Find where the given text appears and provide that cell's center as [X, Y] coordinate. 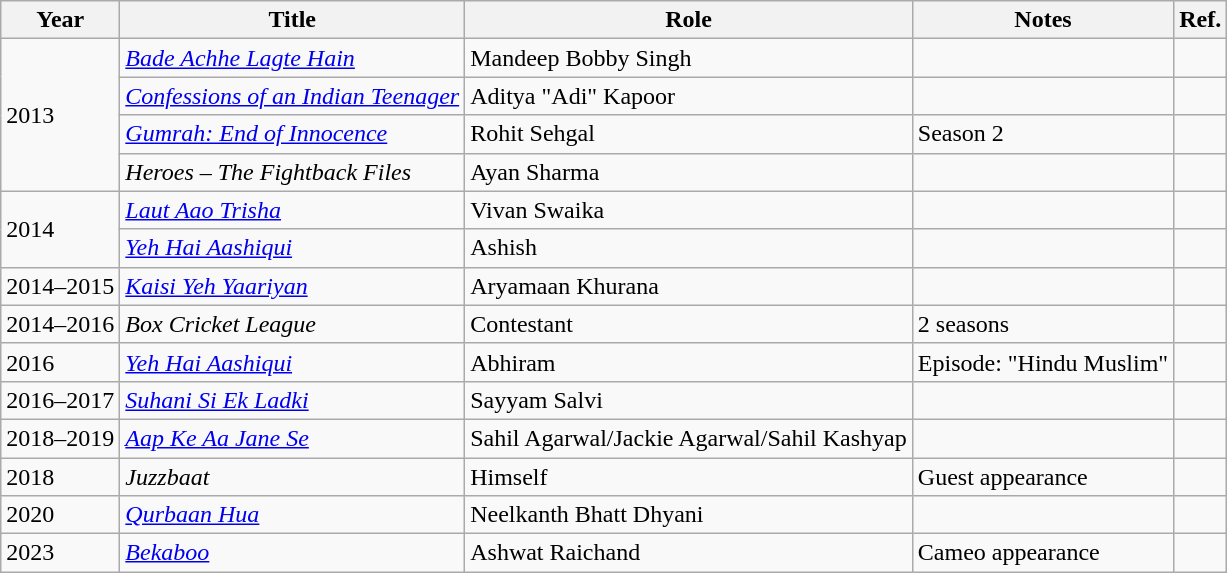
Box Cricket League [292, 324]
2018–2019 [60, 438]
Confessions of an Indian Teenager [292, 96]
Vivan Swaika [689, 210]
Bade Achhe Lagte Hain [292, 58]
2016–2017 [60, 400]
2023 [60, 553]
Ref. [1200, 20]
Cameo appearance [1042, 553]
Heroes – The Fightback Files [292, 172]
2013 [60, 115]
Abhiram [689, 362]
Mandeep Bobby Singh [689, 58]
Qurbaan Hua [292, 515]
Sahil Agarwal/Jackie Agarwal/Sahil Kashyap [689, 438]
Year [60, 20]
Himself [689, 477]
2016 [60, 362]
Ayan Sharma [689, 172]
2020 [60, 515]
2014 [60, 229]
2 seasons [1042, 324]
Aditya "Adi" Kapoor [689, 96]
Aap Ke Aa Jane Se [292, 438]
Gumrah: End of Innocence [292, 134]
Title [292, 20]
Guest appearance [1042, 477]
Role [689, 20]
Episode: "Hindu Muslim" [1042, 362]
Neelkanth Bhatt Dhyani [689, 515]
Sayyam Salvi [689, 400]
Notes [1042, 20]
Laut Aao Trisha [292, 210]
Bekaboo [292, 553]
Rohit Sehgal [689, 134]
2014–2016 [60, 324]
2014–2015 [60, 286]
Ashwat Raichand [689, 553]
Juzzbaat [292, 477]
Ashish [689, 248]
Season 2 [1042, 134]
Suhani Si Ek Ladki [292, 400]
Contestant [689, 324]
2018 [60, 477]
Aryamaan Khurana [689, 286]
Kaisi Yeh Yaariyan [292, 286]
